For the text-containing cell, return its midpoint in (x, y) coordinate format. 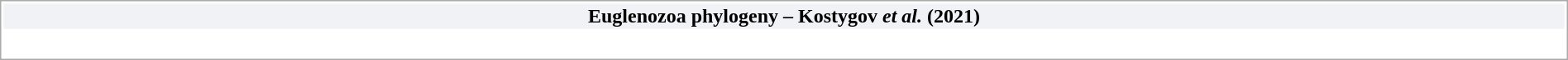
Euglenozoa phylogeny – Kostygov et al. (2021) (784, 16)
